Detect which cell encompasses the target text, then output its [x, y] center coordinate. 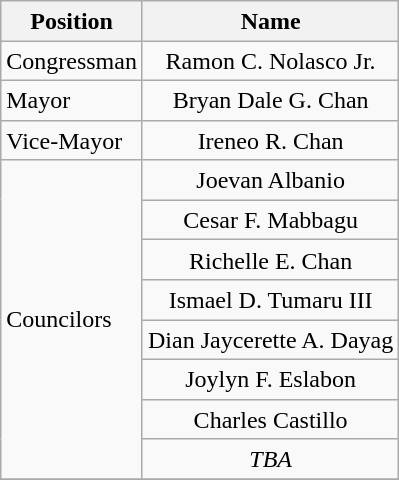
TBA [270, 459]
Name [270, 21]
Congressman [72, 61]
Dian Jaycerette A. Dayag [270, 340]
Ramon C. Nolasco Jr. [270, 61]
Councilors [72, 320]
Charles Castillo [270, 419]
Vice-Mayor [72, 140]
Cesar F. Mabbagu [270, 220]
Ireneo R. Chan [270, 140]
Richelle E. Chan [270, 260]
Ismael D. Tumaru III [270, 300]
Bryan Dale G. Chan [270, 100]
Position [72, 21]
Joevan Albanio [270, 180]
Mayor [72, 100]
Joylyn F. Eslabon [270, 379]
